Determine the [x, y] coordinate at the center of the cell enclosing the given text.  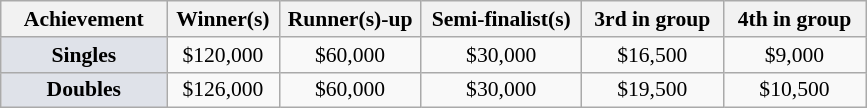
$16,500 [652, 55]
Semi-finalist(s) [501, 19]
Winner(s) [223, 19]
Doubles [84, 90]
3rd in group [652, 19]
Runner(s)-up [350, 19]
Singles [84, 55]
$9,000 [794, 55]
Achievement [84, 19]
$10,500 [794, 90]
$120,000 [223, 55]
$19,500 [652, 90]
$126,000 [223, 90]
4th in group [794, 19]
